Detect which cell encompasses the target text, then output its (x, y) center coordinate. 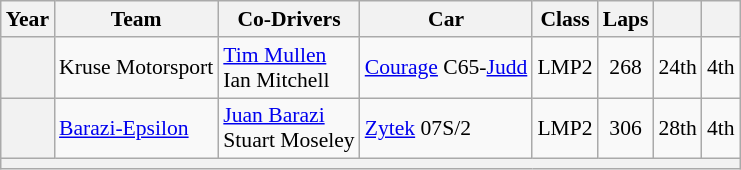
Team (136, 19)
28th (678, 128)
Zytek 07S/2 (446, 128)
268 (626, 68)
Year (28, 19)
Kruse Motorsport (136, 68)
Courage C65-Judd (446, 68)
Tim Mullen Ian Mitchell (288, 68)
Class (564, 19)
24th (678, 68)
Laps (626, 19)
Barazi-Epsilon (136, 128)
306 (626, 128)
Co-Drivers (288, 19)
Juan Barazi Stuart Moseley (288, 128)
Car (446, 19)
